Return the (X, Y) coordinate for the center point of the cell that contains the specified text.  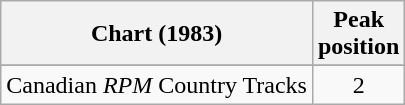
Chart (1983) (157, 34)
Canadian RPM Country Tracks (157, 85)
Peakposition (358, 34)
2 (358, 85)
